Extract the (X, Y) coordinate from the center of the cell holding the provided text.  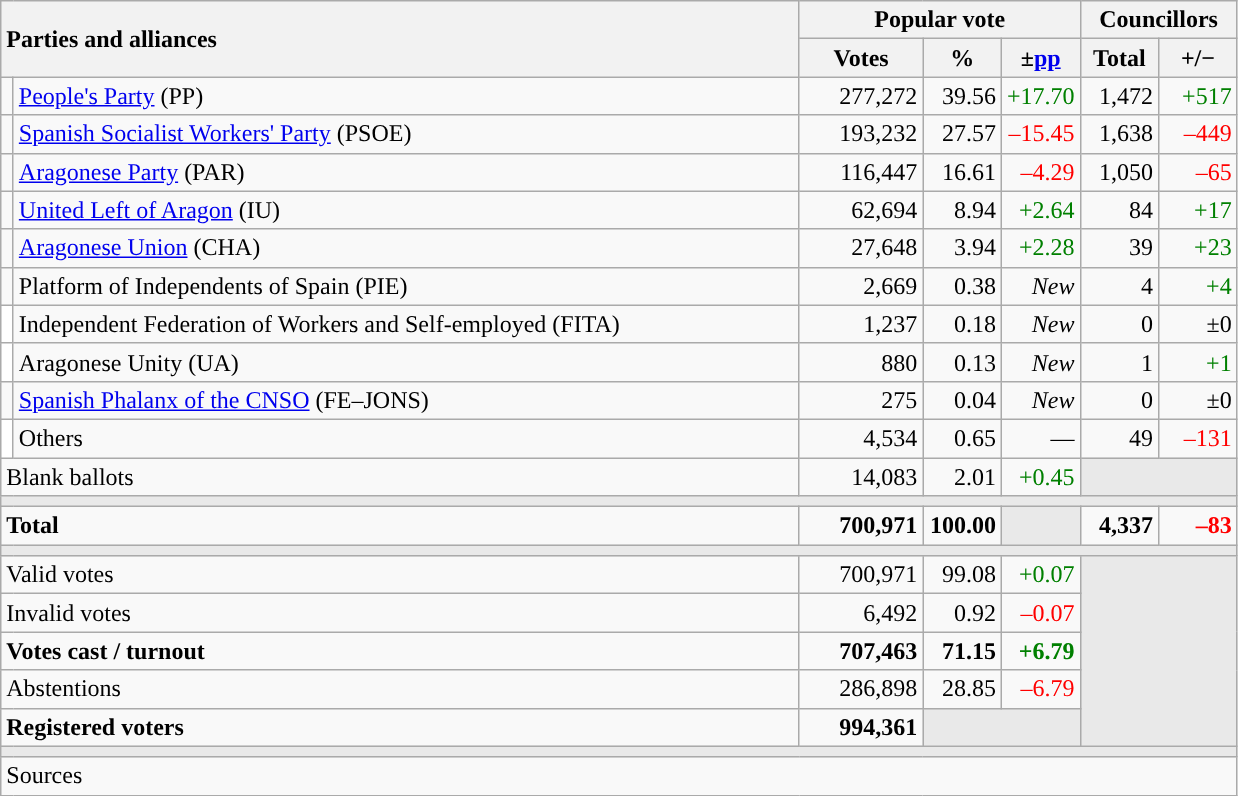
6,492 (861, 613)
39 (1120, 248)
Blank ballots (400, 477)
–65 (1198, 172)
+23 (1198, 248)
–449 (1198, 134)
+/− (1198, 58)
4,534 (861, 438)
Aragonese Unity (UA) (406, 362)
1,638 (1120, 134)
Votes (861, 58)
People's Party (PP) (406, 96)
Aragonese Union (CHA) (406, 248)
–6.79 (1040, 689)
Registered voters (400, 727)
Spanish Phalanx of the CNSO (FE–JONS) (406, 400)
–4.29 (1040, 172)
+6.79 (1040, 651)
994,361 (861, 727)
0.92 (962, 613)
1,050 (1120, 172)
49 (1120, 438)
Parties and alliances (400, 39)
±pp (1040, 58)
+17 (1198, 210)
1,237 (861, 324)
+17.70 (1040, 96)
4 (1120, 286)
0.04 (962, 400)
–131 (1198, 438)
193,232 (861, 134)
0.38 (962, 286)
286,898 (861, 689)
Invalid votes (400, 613)
Independent Federation of Workers and Self-employed (FITA) (406, 324)
8.94 (962, 210)
+1 (1198, 362)
Abstentions (400, 689)
Votes cast / turnout (400, 651)
3.94 (962, 248)
United Left of Aragon (IU) (406, 210)
+2.28 (1040, 248)
275 (861, 400)
Popular vote (940, 20)
1,472 (1120, 96)
27,648 (861, 248)
+517 (1198, 96)
14,083 (861, 477)
Sources (619, 776)
880 (861, 362)
39.56 (962, 96)
28.85 (962, 689)
Valid votes (400, 575)
99.08 (962, 575)
707,463 (861, 651)
71.15 (962, 651)
+2.64 (1040, 210)
Spanish Socialist Workers' Party (PSOE) (406, 134)
+0.07 (1040, 575)
+0.45 (1040, 477)
Councillors (1158, 20)
277,272 (861, 96)
84 (1120, 210)
16.61 (962, 172)
100.00 (962, 526)
Platform of Independents of Spain (PIE) (406, 286)
— (1040, 438)
Others (406, 438)
0.65 (962, 438)
0.13 (962, 362)
% (962, 58)
62,694 (861, 210)
2,669 (861, 286)
116,447 (861, 172)
2.01 (962, 477)
27.57 (962, 134)
Aragonese Party (PAR) (406, 172)
–0.07 (1040, 613)
0.18 (962, 324)
–15.45 (1040, 134)
+4 (1198, 286)
1 (1120, 362)
–83 (1198, 526)
4,337 (1120, 526)
